Search for the cell housing the specified text and yield its [x, y] center coordinate. 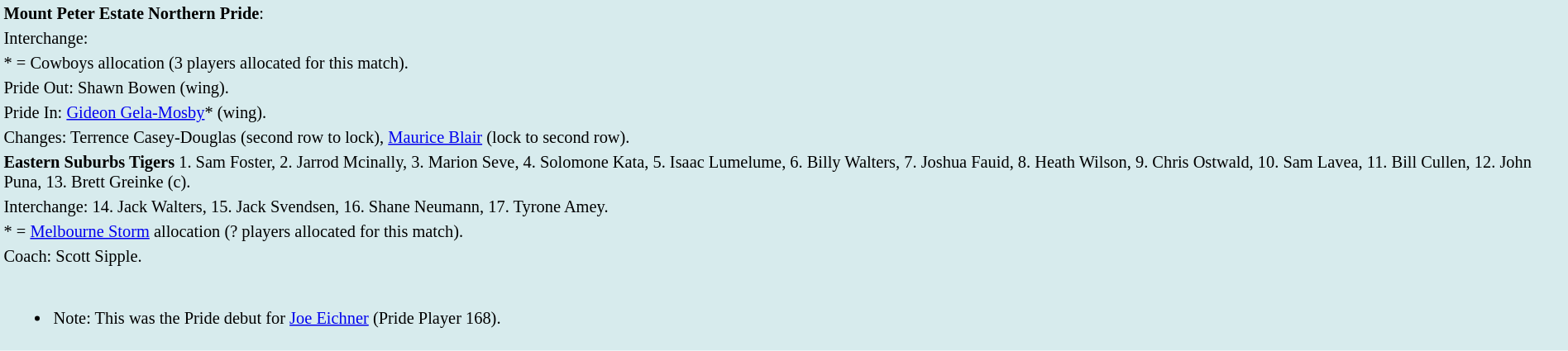
Interchange: [784, 38]
* = Melbourne Storm allocation (? players allocated for this match). [784, 231]
Pride In: Gideon Gela-Mosby* (wing). [784, 112]
* = Cowboys allocation (3 players allocated for this match). [784, 63]
Interchange: 14. Jack Walters, 15. Jack Svendsen, 16. Shane Neumann, 17. Tyrone Amey. [784, 206]
Changes: Terrence Casey-Douglas (second row to lock), Maurice Blair (lock to second row). [784, 137]
Note: This was the Pride debut for Joe Eichner (Pride Player 168). [784, 308]
Coach: Scott Sipple. [784, 256]
Mount Peter Estate Northern Pride: [784, 13]
Pride Out: Shawn Bowen (wing). [784, 88]
